For the text-containing cell, return its midpoint in [X, Y] coordinate format. 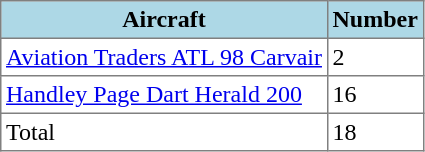
Number [375, 20]
Aircraft [164, 20]
Total [164, 132]
18 [375, 132]
16 [375, 95]
2 [375, 57]
Handley Page Dart Herald 200 [164, 95]
Aviation Traders ATL 98 Carvair [164, 57]
